Extract the [x, y] coordinate from the center of the cell holding the provided text.  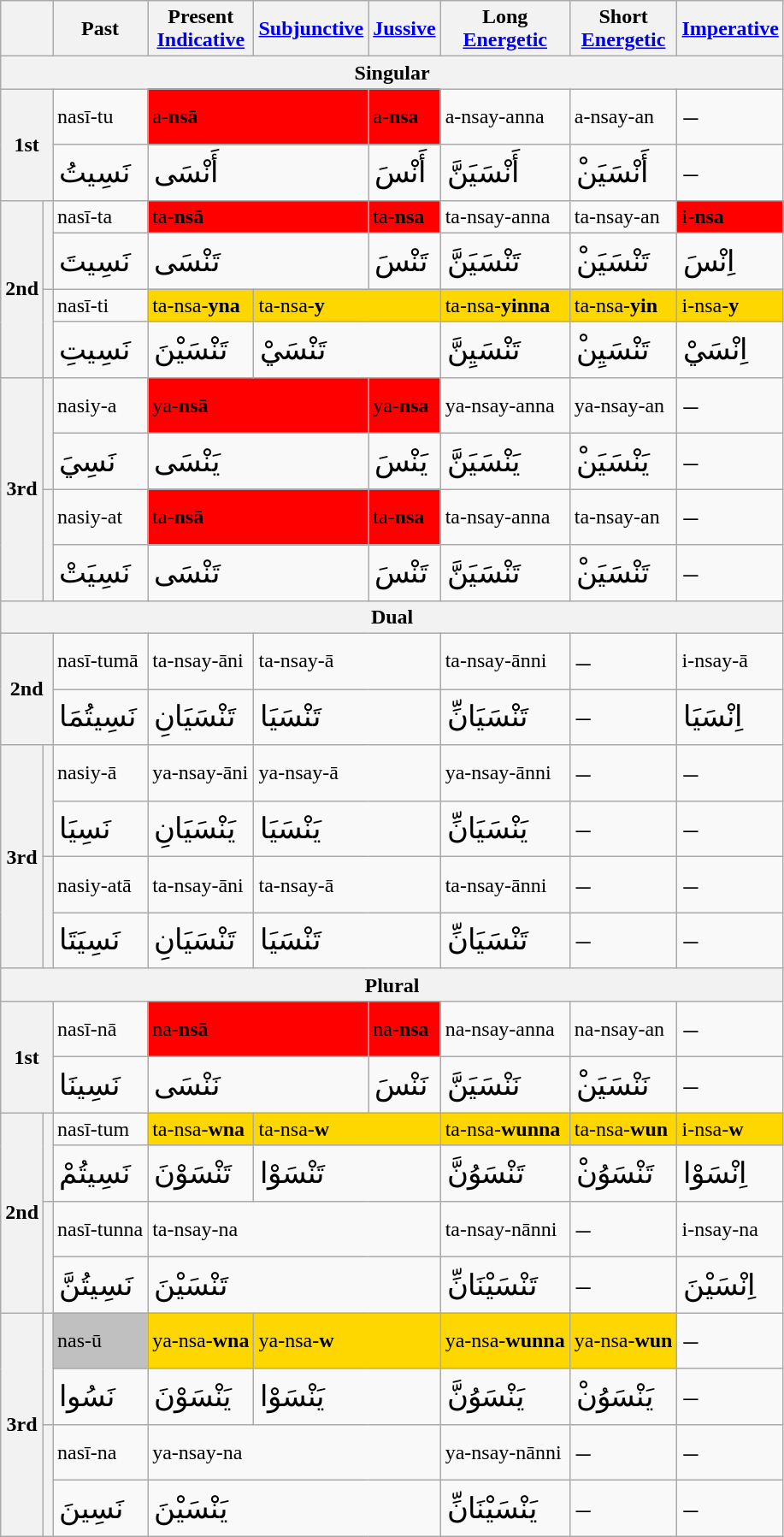
nasiy-ā [101, 773]
Subjunctive [311, 29]
يَنْسَوْنَ [201, 1396]
i-nsa-w [730, 1129]
ya-nsa-wun [623, 1341]
يَنْسَيْنَ [294, 1509]
نَسِيَا [101, 828]
nasī-tum [101, 1129]
ya-nsay-na [294, 1452]
Past [101, 29]
ta-nsa-wna [201, 1129]
اِنْسَيَا [730, 717]
نَسِيَ [101, 460]
يَنْسَوُنَّ [504, 1396]
نَسِيتِ [101, 349]
نَنْسَيَنَّ [504, 1085]
i-nsay-na [730, 1228]
nasiy-atā [101, 884]
ya-nsay-ānni [504, 773]
ya-nsa [404, 405]
Singular [392, 73]
Imperative [730, 29]
تَنْسَيْ [347, 349]
nasī-tumā [101, 660]
nasiy-at [101, 517]
يَنْسَيْنَانِّ [504, 1509]
nasī-tunna [101, 1228]
ta-nsa-yin [623, 305]
نَسِيتَ [101, 262]
تَنْسَوُنَّ [504, 1173]
نَسِيتُ [101, 173]
ya-nsa-w [347, 1341]
PresentIndicative [201, 29]
اِنْسَيْ [730, 349]
اِنْسَ [730, 262]
نَسِينَ [101, 1509]
ْتَنْسَوُن [623, 1173]
ya-nsay-āni [201, 773]
يَنْسَيَا [347, 828]
i-nsa-y [730, 305]
a-nsay-anna [504, 116]
نَسِيَتَا [101, 941]
a-nsa [404, 116]
nasī-nā [101, 1028]
ya-nsa-wunna [504, 1341]
يَنْسَى [258, 460]
ْيَنْسَوُن [623, 1396]
أَنْسَيَنَّ [504, 173]
تَنْسَيْنَانِّ [504, 1285]
ta-nsa-yinna [504, 305]
nas-ū [101, 1341]
ya-nsā [258, 405]
nasī-na [101, 1452]
ya-nsay-nānni [504, 1452]
na-nsa [404, 1028]
nasī-ti [101, 305]
يَنْسَيَانِ [201, 828]
تَنْسَيِنَّ [504, 349]
تَنْسَوْنَ [201, 1173]
ta-nsa-wun [623, 1129]
نَسِيتُمْ [101, 1173]
نَسِيتُمَا [101, 717]
ta-nsa-w [347, 1129]
i-nsa [730, 216]
نَسِيتُنَّ [101, 1285]
ya-nsa-wna [201, 1341]
ْيَنْسَيَن [623, 460]
ْتَنْسَيِن [623, 349]
LongEnergetic [504, 29]
ta-nsa-yna [201, 305]
نَنْسَ [404, 1085]
نَسِيَتْ [101, 573]
ْنَنْسَيَن [623, 1085]
ta-nsa-wunna [504, 1129]
nasī-tu [101, 116]
نَسِينَا [101, 1085]
Plural [392, 984]
أَنْسَى [258, 173]
يَنْسَ [404, 460]
na-nsā [258, 1028]
na-nsay-an [623, 1028]
ta-nsa-y [347, 305]
ْأَنْسَيَن [623, 173]
a-nsā [258, 116]
nasī-ta [101, 216]
Dual [392, 617]
ya-nsay-ā [347, 773]
i-nsay-ā [730, 660]
ta-nsay-nānni [504, 1228]
ya-nsay-an [623, 405]
na-nsay-anna [504, 1028]
اِنْسَوْا [730, 1173]
a-nsay-an [623, 116]
نَسُوا [101, 1396]
يَنْسَيَانِّ [504, 828]
يَنْسَوْا [347, 1396]
نَنْسَى [258, 1085]
اِنْسَيْنَ [730, 1285]
ShortEnergetic [623, 29]
تَنْسَوْا [347, 1173]
ya-nsay-anna [504, 405]
يَنْسَيَنَّ [504, 460]
ta-nsay-na [294, 1228]
nasiy-a [101, 405]
أَنْسَ [404, 173]
Jussive [404, 29]
